Return the [x, y] coordinate for the center point of the cell that contains the specified text.  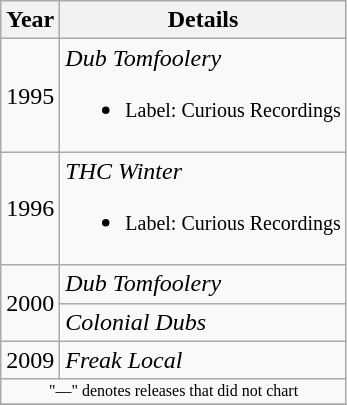
Colonial Dubs [203, 322]
"—" denotes releases that did not chart [174, 391]
Freak Local [203, 360]
Dub TomfooleryLabel: Curious Recordings [203, 96]
Details [203, 20]
Year [30, 20]
1996 [30, 208]
THC WinterLabel: Curious Recordings [203, 208]
2000 [30, 303]
2009 [30, 360]
1995 [30, 96]
Dub Tomfoolery [203, 284]
